For the text-containing cell, return its midpoint in (x, y) coordinate format. 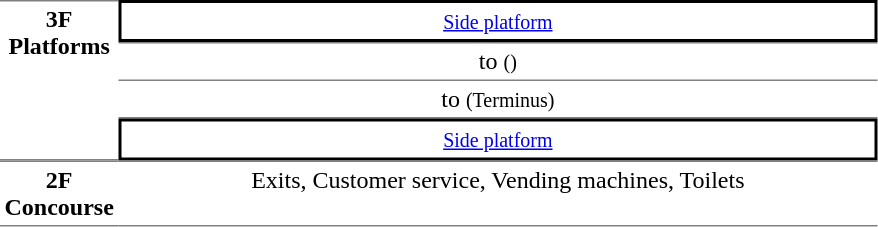
to () (498, 62)
3FPlatforms (59, 80)
to (Terminus) (498, 100)
Exits, Customer service, Vending machines, Toilets (498, 193)
2FConcourse (59, 193)
